Extract the (X, Y) coordinate from the center of the cell holding the provided text.  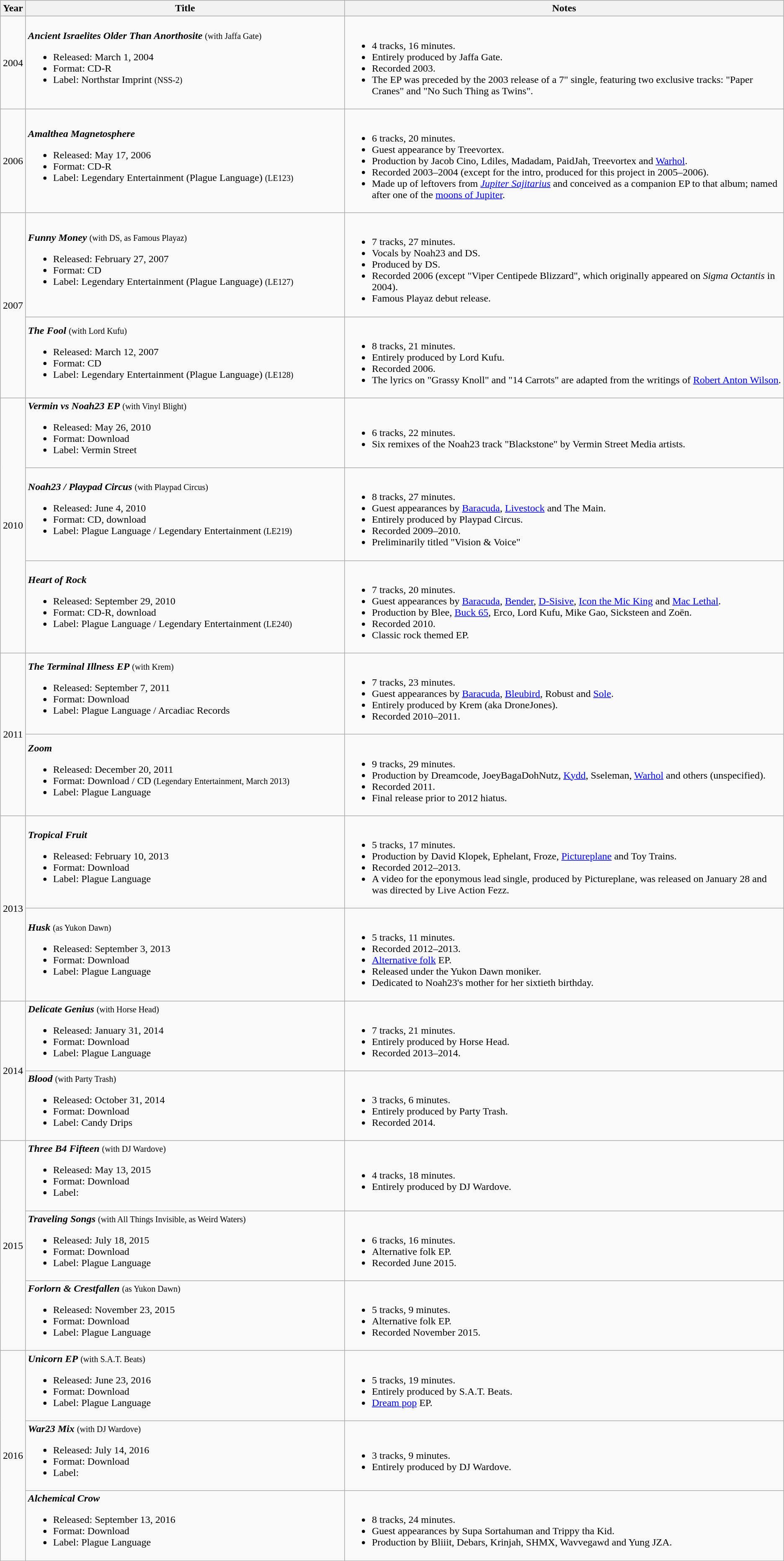
8 tracks, 24 minutes.Guest appearances by Supa Sortahuman and Trippy tha Kid.Production by Bliiit, Debars, Krinjah, SHMX, Wavvegawd and Yung JZA. (564, 1525)
The Terminal Illness EP (with Krem)Released: September 7, 2011Format: DownloadLabel: Plague Language / Arcadiac Records (185, 694)
3 tracks, 9 minutes.Entirely produced by DJ Wardove. (564, 1456)
5 tracks, 19 minutes.Entirely produced by S.A.T. Beats.Dream pop EP. (564, 1386)
7 tracks, 21 minutes.Entirely produced by Horse Head.Recorded 2013–2014. (564, 1036)
2013 (13, 908)
2011 (13, 734)
Blood (with Party Trash)Released: October 31, 2014Format: DownloadLabel: Candy Drips (185, 1106)
5 tracks, 9 minutes.Alternative folk EP.Recorded November 2015. (564, 1316)
2004 (13, 63)
Delicate Genius (with Horse Head)Released: January 31, 2014Format: DownloadLabel: Plague Language (185, 1036)
Heart of RockReleased: September 29, 2010Format: CD-R, downloadLabel: Plague Language / Legendary Entertainment (LE240) (185, 606)
3 tracks, 6 minutes.Entirely produced by Party Trash.Recorded 2014. (564, 1106)
2014 (13, 1071)
Forlorn & Crestfallen (as Yukon Dawn)Released: November 23, 2015Format: DownloadLabel: Plague Language (185, 1316)
2007 (13, 305)
2016 (13, 1456)
Unicorn EP (with S.A.T. Beats)Released: June 23, 2016Format: DownloadLabel: Plague Language (185, 1386)
The Fool (with Lord Kufu)Released: March 12, 2007Format: CDLabel: Legendary Entertainment (Plague Language) (LE128) (185, 357)
Notes (564, 8)
War23 Mix (with DJ Wardove)Released: July 14, 2016Format: DownloadLabel: (185, 1456)
Three B4 Fifteen (with DJ Wardove)Released: May 13, 2015Format: DownloadLabel: (185, 1176)
Ancient Israelites Older Than Anorthosite (with Jaffa Gate)Released: March 1, 2004Format: CD-RLabel: Northstar Imprint (NSS-2) (185, 63)
2006 (13, 161)
4 tracks, 18 minutes.Entirely produced by DJ Wardove. (564, 1176)
ZoomReleased: December 20, 2011Format: Download / CD (Legendary Entertainment, March 2013)Label: Plague Language (185, 775)
Funny Money (with DS, as Famous Playaz)Released: February 27, 2007Format: CDLabel: Legendary Entertainment (Plague Language) (LE127) (185, 265)
Title (185, 8)
Vermin vs Noah23 EP (with Vinyl Blight)Released: May 26, 2010Format: DownloadLabel: Vermin Street (185, 433)
Traveling Songs (with All Things Invisible, as Weird Waters)Released: July 18, 2015Format: DownloadLabel: Plague Language (185, 1246)
2015 (13, 1246)
Noah23 / Playpad Circus (with Playpad Circus)Released: June 4, 2010Format: CD, downloadLabel: Plague Language / Legendary Entertainment (LE219) (185, 514)
Amalthea MagnetosphereReleased: May 17, 2006Format: CD-RLabel: Legendary Entertainment (Plague Language) (LE123) (185, 161)
Alchemical CrowReleased: September 13, 2016Format: DownloadLabel: Plague Language (185, 1525)
Tropical FruitReleased: February 10, 2013Format: DownloadLabel: Plague Language (185, 862)
6 tracks, 16 minutes.Alternative folk EP.Recorded June 2015. (564, 1246)
6 tracks, 22 minutes.Six remixes of the Noah23 track "Blackstone" by Vermin Street Media artists. (564, 433)
Husk (as Yukon Dawn)Released: September 3, 2013Format: DownloadLabel: Plague Language (185, 954)
2010 (13, 525)
7 tracks, 23 minutes.Guest appearances by Baracuda, Bleubird, Robust and Sole.Entirely produced by Krem (aka DroneJones).Recorded 2010–2011. (564, 694)
Year (13, 8)
